Extract the (x, y) coordinate from the center of the cell holding the provided text.  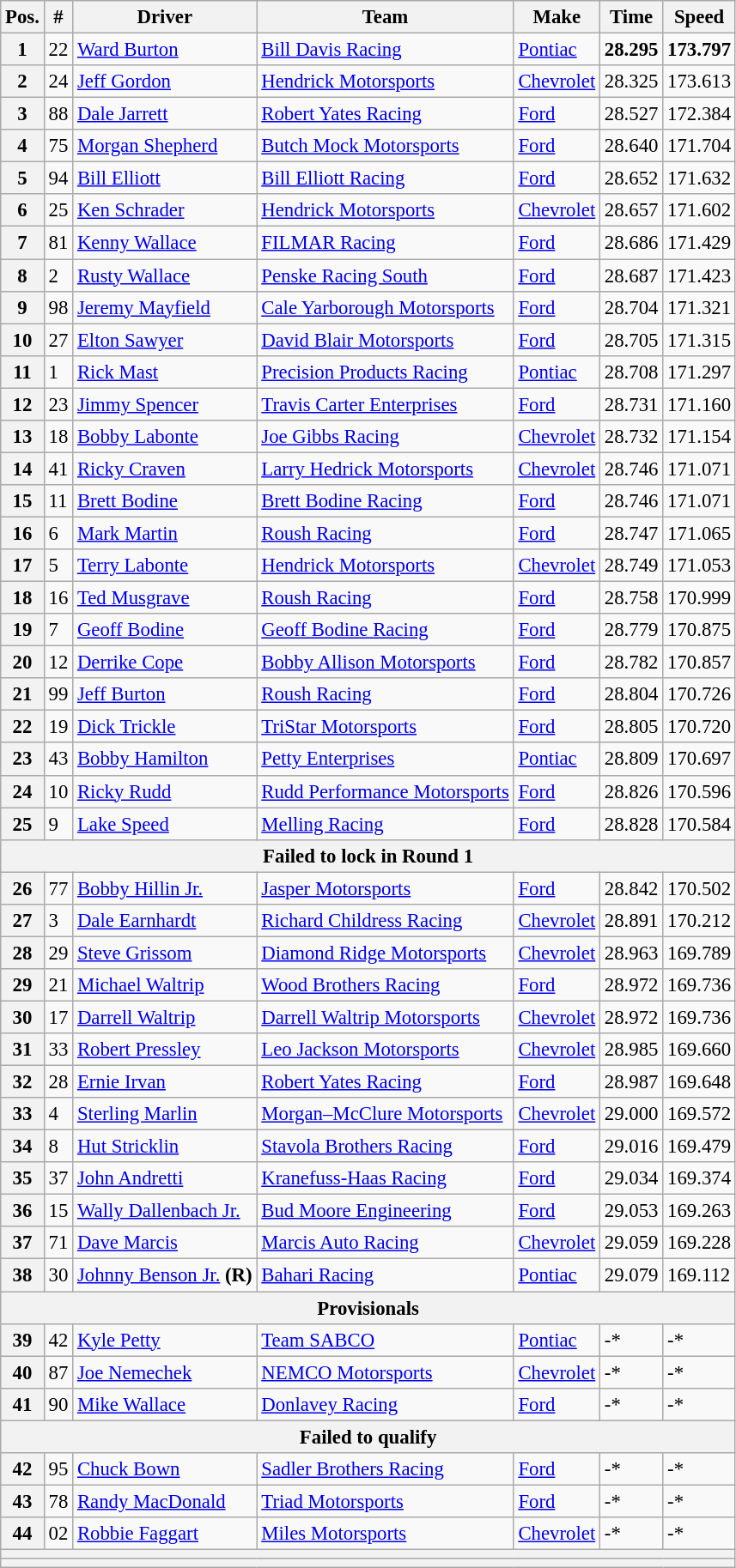
Precision Products Racing (385, 372)
28.686 (632, 243)
169.112 (699, 1275)
28.987 (632, 1082)
170.584 (699, 824)
34 (22, 1147)
171.160 (699, 404)
Speed (699, 17)
173.613 (699, 82)
Pos. (22, 17)
David Blair Motorsports (385, 340)
Robbie Faggart (165, 1534)
Bill Davis Racing (385, 50)
Richard Childress Racing (385, 921)
28.842 (632, 888)
28.652 (632, 179)
Miles Motorsports (385, 1534)
Jeremy Mayfield (165, 307)
28.704 (632, 307)
Sterling Marlin (165, 1114)
Provisionals (368, 1308)
Penske Racing South (385, 275)
Dale Jarrett (165, 114)
39 (22, 1340)
Rick Mast (165, 372)
Wood Brothers Racing (385, 985)
171.632 (699, 179)
169.374 (699, 1178)
28.749 (632, 566)
Make (557, 17)
28.295 (632, 50)
171.315 (699, 340)
Morgan Shepherd (165, 146)
Brett Bodine (165, 501)
Time (632, 17)
Cale Yarborough Motorsports (385, 307)
Triad Motorsports (385, 1501)
28.779 (632, 630)
Bill Elliott Racing (385, 179)
77 (58, 888)
29.079 (632, 1275)
29.053 (632, 1211)
Bobby Hillin Jr. (165, 888)
28.891 (632, 921)
28.758 (632, 598)
87 (58, 1372)
29.000 (632, 1114)
Johnny Benson Jr. (R) (165, 1275)
28.782 (632, 663)
171.704 (699, 146)
169.479 (699, 1147)
28.963 (632, 953)
98 (58, 307)
170.720 (699, 727)
173.797 (699, 50)
Bahari Racing (385, 1275)
28.804 (632, 694)
Brett Bodine Racing (385, 501)
Ted Musgrave (165, 598)
14 (22, 469)
Jimmy Spencer (165, 404)
75 (58, 146)
Donlavey Racing (385, 1404)
90 (58, 1404)
31 (22, 1050)
99 (58, 694)
169.572 (699, 1114)
88 (58, 114)
Kenny Wallace (165, 243)
Darrell Waltrip Motorsports (385, 1017)
Rudd Performance Motorsports (385, 791)
Jeff Gordon (165, 82)
94 (58, 179)
Randy MacDonald (165, 1501)
171.429 (699, 243)
78 (58, 1501)
170.875 (699, 630)
29.034 (632, 1178)
Kyle Petty (165, 1340)
Leo Jackson Motorsports (385, 1050)
Diamond Ridge Motorsports (385, 953)
169.648 (699, 1082)
Kranefuss-Haas Racing (385, 1178)
170.596 (699, 791)
28.732 (632, 437)
FILMAR Racing (385, 243)
28.640 (632, 146)
170.999 (699, 598)
Geoff Bodine (165, 630)
28.527 (632, 114)
Bobby Labonte (165, 437)
Jasper Motorsports (385, 888)
Bill Elliott (165, 179)
Petty Enterprises (385, 760)
Travis Carter Enterprises (385, 404)
Chuck Bown (165, 1469)
170.857 (699, 663)
Driver (165, 17)
# (58, 17)
81 (58, 243)
Butch Mock Motorsports (385, 146)
Lake Speed (165, 824)
Hut Stricklin (165, 1147)
171.423 (699, 275)
28.708 (632, 372)
29.016 (632, 1147)
28.805 (632, 727)
Joe Nemechek (165, 1372)
171.154 (699, 437)
Robert Pressley (165, 1050)
Morgan–McClure Motorsports (385, 1114)
Elton Sawyer (165, 340)
Darrell Waltrip (165, 1017)
28.828 (632, 824)
169.660 (699, 1050)
13 (22, 437)
Stavola Brothers Racing (385, 1147)
20 (22, 663)
38 (22, 1275)
28.731 (632, 404)
32 (22, 1082)
28.826 (632, 791)
71 (58, 1244)
Marcis Auto Racing (385, 1244)
Wally Dallenbach Jr. (165, 1211)
169.263 (699, 1211)
95 (58, 1469)
Jeff Burton (165, 694)
28.325 (632, 82)
Geoff Bodine Racing (385, 630)
Ward Burton (165, 50)
171.065 (699, 533)
Dave Marcis (165, 1244)
29.059 (632, 1244)
35 (22, 1178)
170.212 (699, 921)
40 (22, 1372)
Rusty Wallace (165, 275)
Bobby Allison Motorsports (385, 663)
28.985 (632, 1050)
Dick Trickle (165, 727)
Sadler Brothers Racing (385, 1469)
170.502 (699, 888)
Bobby Hamilton (165, 760)
Failed to qualify (368, 1437)
28.657 (632, 210)
Steve Grissom (165, 953)
Mike Wallace (165, 1404)
26 (22, 888)
28.705 (632, 340)
Failed to lock in Round 1 (368, 856)
171.297 (699, 372)
171.602 (699, 210)
Michael Waltrip (165, 985)
Bud Moore Engineering (385, 1211)
Terry Labonte (165, 566)
44 (22, 1534)
36 (22, 1211)
Derrike Cope (165, 663)
02 (58, 1534)
171.321 (699, 307)
NEMCO Motorsports (385, 1372)
28.809 (632, 760)
170.726 (699, 694)
Team SABCO (385, 1340)
28.687 (632, 275)
172.384 (699, 114)
Ernie Irvan (165, 1082)
Ricky Rudd (165, 791)
John Andretti (165, 1178)
28.747 (632, 533)
Joe Gibbs Racing (385, 437)
170.697 (699, 760)
TriStar Motorsports (385, 727)
171.053 (699, 566)
Dale Earnhardt (165, 921)
Melling Racing (385, 824)
169.228 (699, 1244)
Team (385, 17)
Ricky Craven (165, 469)
Larry Hedrick Motorsports (385, 469)
Ken Schrader (165, 210)
169.789 (699, 953)
Mark Martin (165, 533)
